Provide the [X, Y] coordinate of the cell's center where the given text is located.  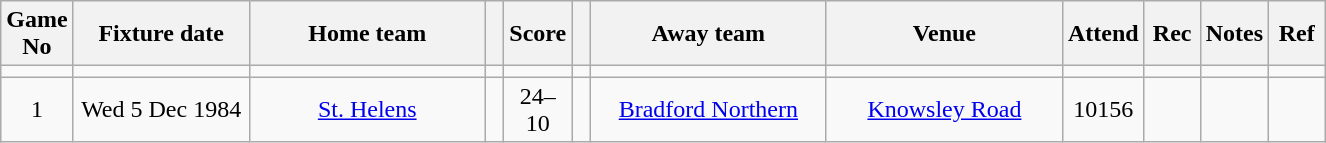
24–10 [538, 110]
Bradford Northern [708, 110]
Notes [1234, 34]
1 [37, 110]
Away team [708, 34]
Score [538, 34]
Venue [944, 34]
Rec [1172, 34]
Game No [37, 34]
Fixture date [161, 34]
Wed 5 Dec 1984 [161, 110]
Attend [1103, 34]
Ref [1297, 34]
Knowsley Road [944, 110]
St. Helens [367, 110]
Home team [367, 34]
10156 [1103, 110]
